Detect which cell encompasses the target text, then output its (X, Y) center coordinate. 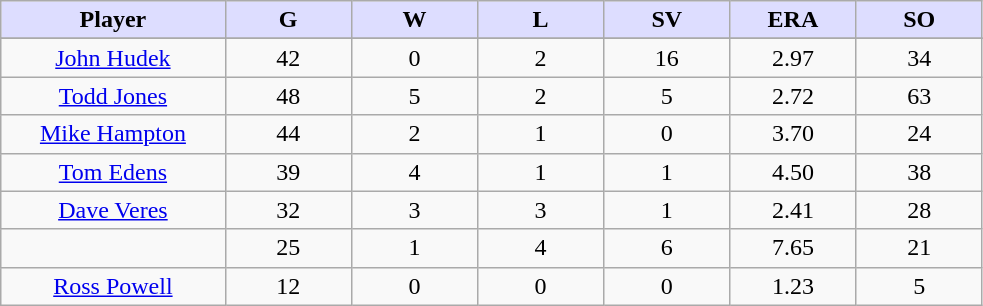
SO (919, 20)
6 (667, 248)
Dave Veres (113, 210)
34 (919, 58)
ERA (793, 20)
Todd Jones (113, 96)
12 (288, 286)
2.72 (793, 96)
3.70 (793, 134)
44 (288, 134)
42 (288, 58)
28 (919, 210)
Ross Powell (113, 286)
2.41 (793, 210)
1.23 (793, 286)
25 (288, 248)
Player (113, 20)
4.50 (793, 172)
38 (919, 172)
32 (288, 210)
Tom Edens (113, 172)
W (414, 20)
2.97 (793, 58)
63 (919, 96)
G (288, 20)
24 (919, 134)
SV (667, 20)
48 (288, 96)
39 (288, 172)
Mike Hampton (113, 134)
21 (919, 248)
7.65 (793, 248)
John Hudek (113, 58)
L (540, 20)
16 (667, 58)
